Output the (X, Y) coordinate of the center of the cell containing the given text.  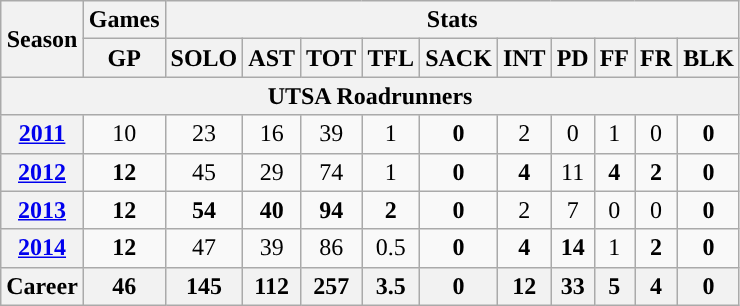
GP (124, 58)
FR (656, 58)
74 (332, 172)
TOT (332, 58)
46 (124, 286)
29 (272, 172)
145 (204, 286)
Career (42, 286)
54 (204, 210)
Games (124, 20)
45 (204, 172)
16 (272, 134)
14 (572, 248)
SACK (459, 58)
2013 (42, 210)
Stats (452, 20)
0.5 (391, 248)
PD (572, 58)
UTSA Roadrunners (370, 96)
94 (332, 210)
AST (272, 58)
TFL (391, 58)
11 (572, 172)
86 (332, 248)
FF (614, 58)
7 (572, 210)
BLK (709, 58)
33 (572, 286)
47 (204, 248)
INT (524, 58)
10 (124, 134)
2012 (42, 172)
SOLO (204, 58)
3.5 (391, 286)
112 (272, 286)
257 (332, 286)
2014 (42, 248)
5 (614, 286)
23 (204, 134)
40 (272, 210)
2011 (42, 134)
Season (42, 39)
